Return [X, Y] of the center of cell containing provided text 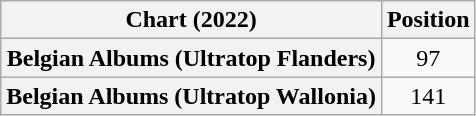
Position [428, 20]
97 [428, 58]
141 [428, 96]
Belgian Albums (Ultratop Wallonia) [192, 96]
Chart (2022) [192, 20]
Belgian Albums (Ultratop Flanders) [192, 58]
